Provide the (x, y) coordinate of the cell's center where the given text is located.  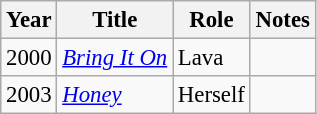
Notes (282, 20)
Role (212, 20)
Title (115, 20)
Bring It On (115, 58)
Herself (212, 95)
2003 (29, 95)
Year (29, 20)
2000 (29, 58)
Lava (212, 58)
Honey (115, 95)
